Determine the [X, Y] coordinate at the center of the cell enclosing the given text.  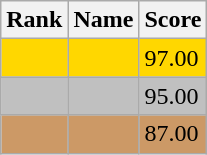
95.00 [173, 96]
Name [104, 20]
97.00 [173, 58]
Rank [34, 20]
Score [173, 20]
87.00 [173, 134]
